Search for the cell housing the specified text and yield its (X, Y) center coordinate. 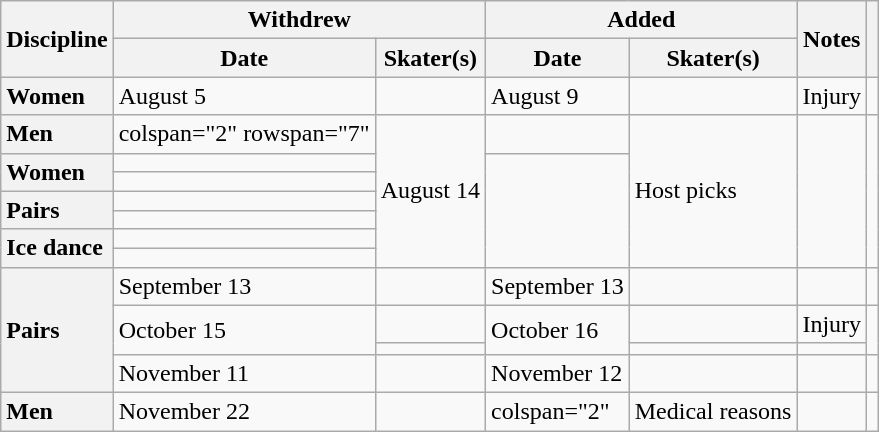
Discipline (57, 39)
November 12 (558, 373)
October 16 (558, 330)
October 15 (244, 330)
colspan="2" rowspan="7" (244, 134)
Medical reasons (713, 411)
colspan="2" (558, 411)
Ice dance (57, 248)
Withdrew (299, 20)
Notes (832, 39)
Host picks (713, 191)
November 22 (244, 411)
August 14 (430, 191)
Added (642, 20)
November 11 (244, 373)
August 9 (558, 96)
August 5 (244, 96)
